Extract the [X, Y] coordinate from the center of the cell holding the provided text.  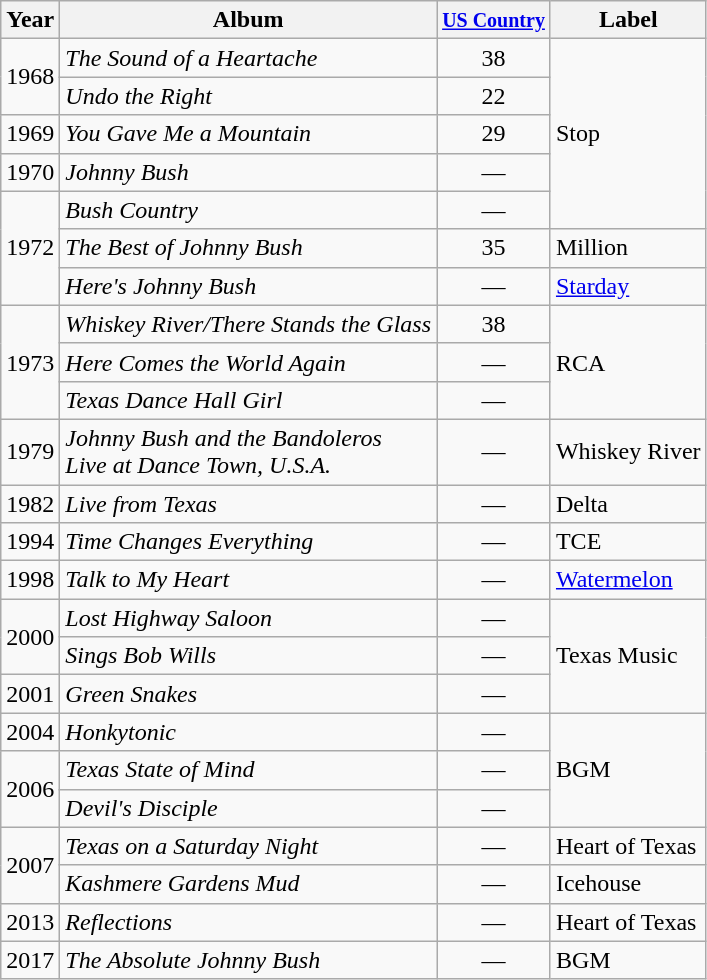
Kashmere Gardens Mud [248, 884]
US Country [494, 20]
TCE [628, 542]
1994 [30, 542]
Green Snakes [248, 694]
1973 [30, 362]
1969 [30, 134]
2001 [30, 694]
Starday [628, 286]
1979 [30, 452]
Johnny Bush [248, 172]
Talk to My Heart [248, 580]
Texas Dance Hall Girl [248, 400]
Whiskey River [628, 452]
Live from Texas [248, 503]
22 [494, 96]
Devil's Disciple [248, 808]
Watermelon [628, 580]
Undo the Right [248, 96]
Texas Music [628, 656]
Delta [628, 503]
2004 [30, 732]
Lost Highway Saloon [248, 618]
RCA [628, 362]
2006 [30, 789]
Honkytonic [248, 732]
1982 [30, 503]
Whiskey River/There Stands the Glass [248, 324]
Label [628, 20]
Bush Country [248, 210]
29 [494, 134]
Johnny Bush and the BandolerosLive at Dance Town, U.S.A. [248, 452]
The Absolute Johnny Bush [248, 960]
2017 [30, 960]
You Gave Me a Mountain [248, 134]
Icehouse [628, 884]
Reflections [248, 922]
Here's Johnny Bush [248, 286]
Million [628, 248]
The Sound of a Heartache [248, 58]
2007 [30, 865]
1970 [30, 172]
2013 [30, 922]
2000 [30, 637]
Texas State of Mind [248, 770]
1972 [30, 248]
1998 [30, 580]
Time Changes Everything [248, 542]
Album [248, 20]
1968 [30, 77]
The Best of Johnny Bush [248, 248]
Here Comes the World Again [248, 362]
35 [494, 248]
Sings Bob Wills [248, 656]
Year [30, 20]
Stop [628, 134]
Texas on a Saturday Night [248, 846]
